Locate the cell with the specified text and output its (X, Y) center coordinate. 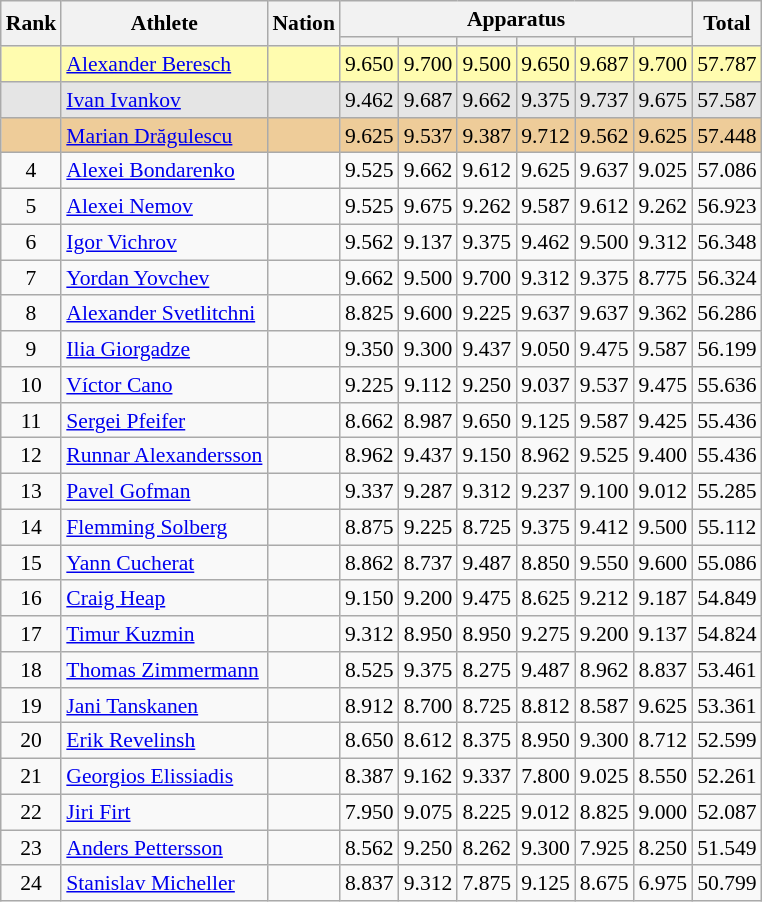
9.712 (546, 136)
50.799 (726, 884)
8.275 (486, 670)
8.562 (370, 848)
8.737 (428, 563)
56.923 (726, 207)
8.912 (370, 706)
57.448 (726, 136)
Alexei Bondarenko (164, 171)
Flemming Solberg (164, 528)
56.348 (726, 243)
9.237 (546, 492)
8 (32, 314)
7.800 (546, 777)
22 (32, 813)
55.285 (726, 492)
Rank (32, 24)
12 (32, 456)
8.775 (664, 278)
Erik Revelinsh (164, 741)
5 (32, 207)
Apparatus (516, 19)
8.712 (664, 741)
Total (726, 24)
9.037 (546, 385)
52.599 (726, 741)
8.375 (486, 741)
Runnar Alexandersson (164, 456)
23 (32, 848)
Alexander Beresch (164, 64)
Craig Heap (164, 599)
Jiri Firt (164, 813)
9.350 (370, 349)
9.000 (664, 813)
9.187 (664, 599)
Igor Vichrov (164, 243)
Timur Kuzmin (164, 634)
8.550 (664, 777)
24 (32, 884)
21 (32, 777)
Thomas Zimmermann (164, 670)
Stanislav Micheller (164, 884)
Marian Drăgulescu (164, 136)
8.625 (546, 599)
9.737 (604, 100)
9.362 (664, 314)
13 (32, 492)
9.387 (486, 136)
8.812 (546, 706)
7.925 (604, 848)
18 (32, 670)
8.875 (370, 528)
9.050 (546, 349)
54.849 (726, 599)
Ivan Ivankov (164, 100)
9.400 (664, 456)
8.587 (604, 706)
Pavel Gofman (164, 492)
17 (32, 634)
52.087 (726, 813)
9.550 (604, 563)
9.162 (428, 777)
7 (32, 278)
4 (32, 171)
51.549 (726, 848)
16 (32, 599)
9.275 (546, 634)
8.250 (664, 848)
55.112 (726, 528)
54.824 (726, 634)
8.225 (486, 813)
8.387 (370, 777)
8.262 (486, 848)
9 (32, 349)
Yordan Yovchev (164, 278)
Víctor Cano (164, 385)
Nation (303, 24)
8.850 (546, 563)
8.525 (370, 670)
10 (32, 385)
7.950 (370, 813)
9.212 (604, 599)
9.075 (428, 813)
7.875 (486, 884)
57.086 (726, 171)
Ilia Giorgadze (164, 349)
Sergei Pfeifer (164, 421)
55.086 (726, 563)
9.287 (428, 492)
8.675 (604, 884)
8.612 (428, 741)
Anders Pettersson (164, 848)
53.361 (726, 706)
56.324 (726, 278)
9.425 (664, 421)
Yann Cucherat (164, 563)
Jani Tanskanen (164, 706)
Athlete (164, 24)
11 (32, 421)
8.662 (370, 421)
56.286 (726, 314)
6.975 (664, 884)
20 (32, 741)
14 (32, 528)
8.862 (370, 563)
Alexei Nemov (164, 207)
52.261 (726, 777)
53.461 (726, 670)
8.700 (428, 706)
Georgios Elissiadis (164, 777)
57.787 (726, 64)
56.199 (726, 349)
Alexander Svetlitchni (164, 314)
8.987 (428, 421)
8.650 (370, 741)
9.112 (428, 385)
57.587 (726, 100)
15 (32, 563)
9.412 (604, 528)
55.636 (726, 385)
6 (32, 243)
9.100 (604, 492)
19 (32, 706)
